For the text-containing cell, return its midpoint in [X, Y] coordinate format. 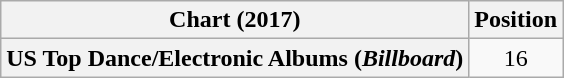
Chart (2017) [235, 20]
US Top Dance/Electronic Albums (Billboard) [235, 58]
16 [516, 58]
Position [516, 20]
